Return the (x, y) coordinate for the center point of the cell that contains the specified text.  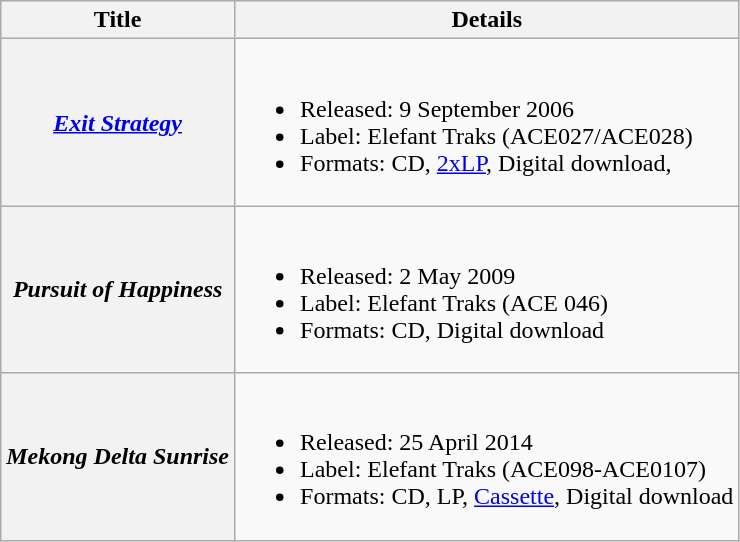
Pursuit of Happiness (118, 290)
Mekong Delta Sunrise (118, 456)
Details (487, 20)
Released: 9 September 2006Label: Elefant Traks (ACE027/ACE028)Formats: CD, 2xLP, Digital download, (487, 122)
Released: 25 April 2014Label: Elefant Traks (ACE098-ACE0107)Formats: CD, LP, Cassette, Digital download (487, 456)
Title (118, 20)
Released: 2 May 2009Label: Elefant Traks (ACE 046)Formats: CD, Digital download (487, 290)
Exit Strategy (118, 122)
